Output the [x, y] coordinate of the center of the cell containing the given text.  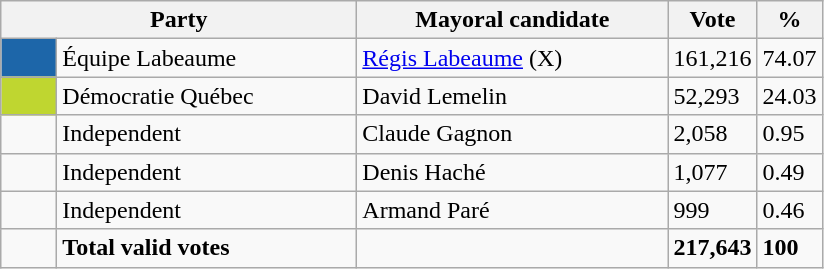
161,216 [712, 58]
Claude Gagnon [512, 134]
100 [790, 248]
Régis Labeaume (X) [512, 58]
Vote [712, 20]
52,293 [712, 96]
% [790, 20]
74.07 [790, 58]
2,058 [712, 134]
1,077 [712, 172]
24.03 [790, 96]
Équipe Labeaume [207, 58]
Denis Haché [512, 172]
Armand Paré [512, 210]
999 [712, 210]
0.49 [790, 172]
Démocratie Québec [207, 96]
0.95 [790, 134]
Mayoral candidate [512, 20]
217,643 [712, 248]
Total valid votes [207, 248]
David Lemelin [512, 96]
0.46 [790, 210]
Party [179, 20]
